Identify which cell holds the provided text, then report its [x, y] central coordinate. 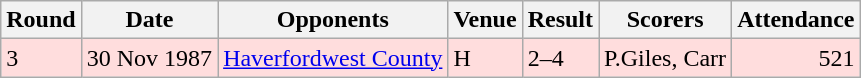
Round [41, 20]
Attendance [796, 20]
3 [41, 58]
30 Nov 1987 [149, 58]
Venue [485, 20]
Scorers [666, 20]
2–4 [560, 58]
Haverfordwest County [333, 58]
Date [149, 20]
P.Giles, Carr [666, 58]
Result [560, 20]
521 [796, 58]
H [485, 58]
Opponents [333, 20]
